Determine the [x, y] coordinate at the center of the cell enclosing the given text.  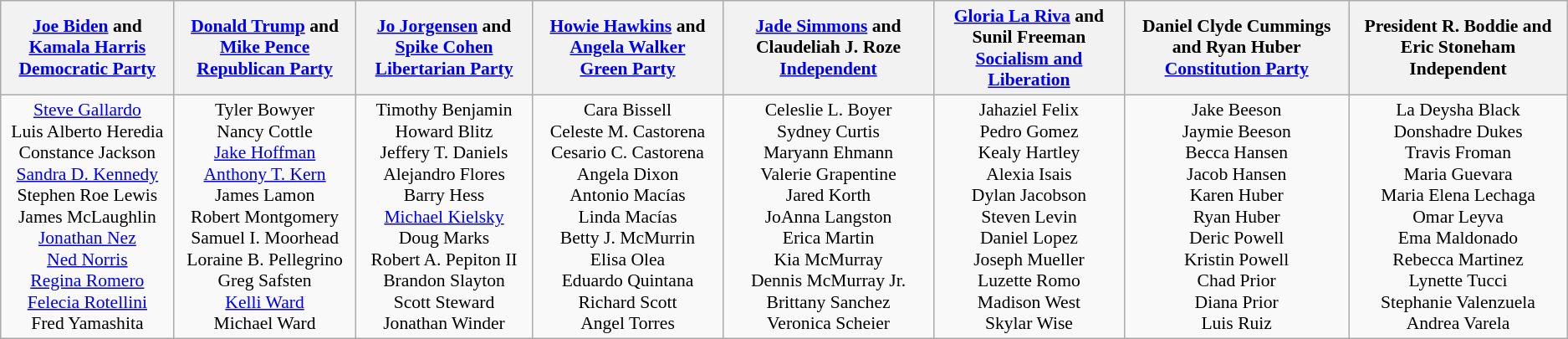
Donald Trump and Mike PenceRepublican Party [264, 48]
Daniel Clyde Cummings and Ryan HuberConstitution Party [1236, 48]
Jade Simmons and Claudeliah J. RozeIndependent [828, 48]
Howie Hawkins and Angela WalkerGreen Party [627, 48]
Gloria La Riva and Sunil FreemanSocialism and Liberation [1029, 48]
Jahaziel FelixPedro GomezKealy HartleyAlexia IsaisDylan JacobsonSteven LevinDaniel LopezJoseph MuellerLuzette RomoMadison WestSkylar Wise [1029, 216]
Jake BeesonJaymie BeesonBecca HansenJacob HansenKaren HuberRyan HuberDeric PowellKristin PowellChad PriorDiana PriorLuis Ruiz [1236, 216]
Joe Biden and Kamala HarrisDemocratic Party [87, 48]
President R. Boddie and Eric StonehamIndependent [1458, 48]
Jo Jorgensen and Spike CohenLibertarian Party [444, 48]
